Extract the (X, Y) coordinate from the center of the cell holding the provided text.  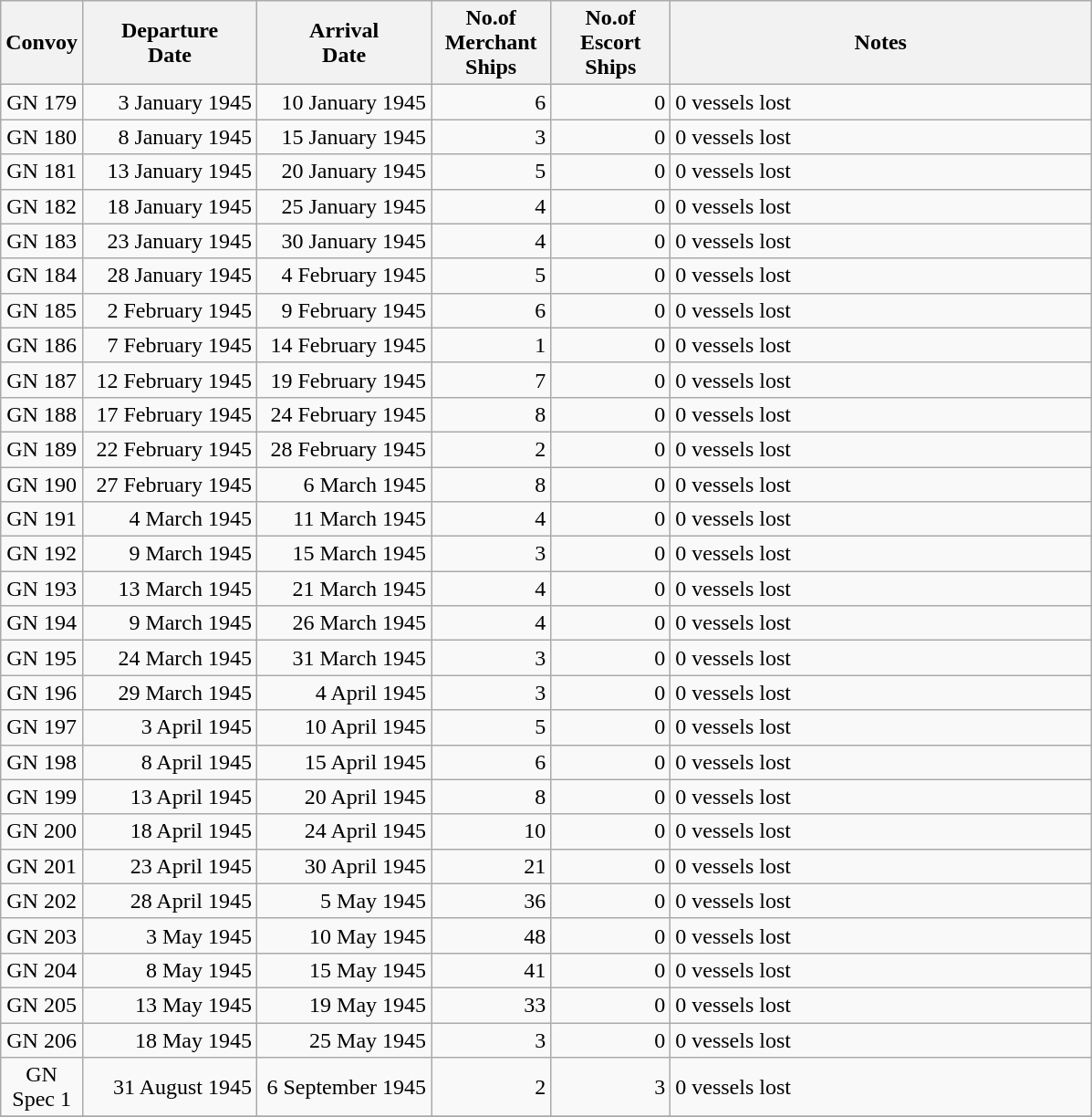
GN 201 (42, 866)
17 February 1945 (170, 414)
GN 181 (42, 172)
1 (491, 345)
36 (491, 901)
GN 205 (42, 1005)
15 March 1945 (345, 554)
12 February 1945 (170, 380)
GN 206 (42, 1039)
DepartureDate (170, 43)
9 February 1945 (345, 310)
30 April 1945 (345, 866)
GN 192 (42, 554)
No.of Escort Ships (611, 43)
13 May 1945 (170, 1005)
22 February 1945 (170, 449)
3 April 1945 (170, 727)
41 (491, 970)
10 May 1945 (345, 935)
15 April 1945 (345, 762)
10 (491, 831)
No.of Merchant Ships (491, 43)
Notes (881, 43)
19 February 1945 (345, 380)
GN 195 (42, 658)
8 May 1945 (170, 970)
18 April 1945 (170, 831)
48 (491, 935)
28 February 1945 (345, 449)
GN 202 (42, 901)
GN 189 (42, 449)
10 January 1945 (345, 102)
13 April 1945 (170, 797)
26 March 1945 (345, 623)
GN 184 (42, 276)
10 April 1945 (345, 727)
24 March 1945 (170, 658)
25 January 1945 (345, 206)
20 April 1945 (345, 797)
GN 203 (42, 935)
8 January 1945 (170, 137)
GN 186 (42, 345)
GN 193 (42, 589)
7 (491, 380)
15 May 1945 (345, 970)
8 April 1945 (170, 762)
29 March 1945 (170, 693)
ArrivalDate (345, 43)
Convoy (42, 43)
GN 179 (42, 102)
GN 180 (42, 137)
13 March 1945 (170, 589)
28 April 1945 (170, 901)
4 April 1945 (345, 693)
GN 183 (42, 241)
GN 182 (42, 206)
14 February 1945 (345, 345)
19 May 1945 (345, 1005)
GN 198 (42, 762)
GN 194 (42, 623)
GN Spec 1 (42, 1088)
GN 204 (42, 970)
GN 188 (42, 414)
24 April 1945 (345, 831)
GN 197 (42, 727)
23 January 1945 (170, 241)
21 (491, 866)
3 January 1945 (170, 102)
31 March 1945 (345, 658)
31 August 1945 (170, 1088)
30 January 1945 (345, 241)
3 May 1945 (170, 935)
GN 199 (42, 797)
18 January 1945 (170, 206)
24 February 1945 (345, 414)
33 (491, 1005)
11 March 1945 (345, 519)
GN 190 (42, 485)
6 September 1945 (345, 1088)
18 May 1945 (170, 1039)
GN 191 (42, 519)
23 April 1945 (170, 866)
GN 196 (42, 693)
27 February 1945 (170, 485)
4 March 1945 (170, 519)
GN 185 (42, 310)
GN 200 (42, 831)
2 February 1945 (170, 310)
4 February 1945 (345, 276)
21 March 1945 (345, 589)
6 March 1945 (345, 485)
GN 187 (42, 380)
15 January 1945 (345, 137)
28 January 1945 (170, 276)
5 May 1945 (345, 901)
13 January 1945 (170, 172)
25 May 1945 (345, 1039)
20 January 1945 (345, 172)
7 February 1945 (170, 345)
